Scan for the cell matching the given text and deliver its (X, Y) coordinate at center. 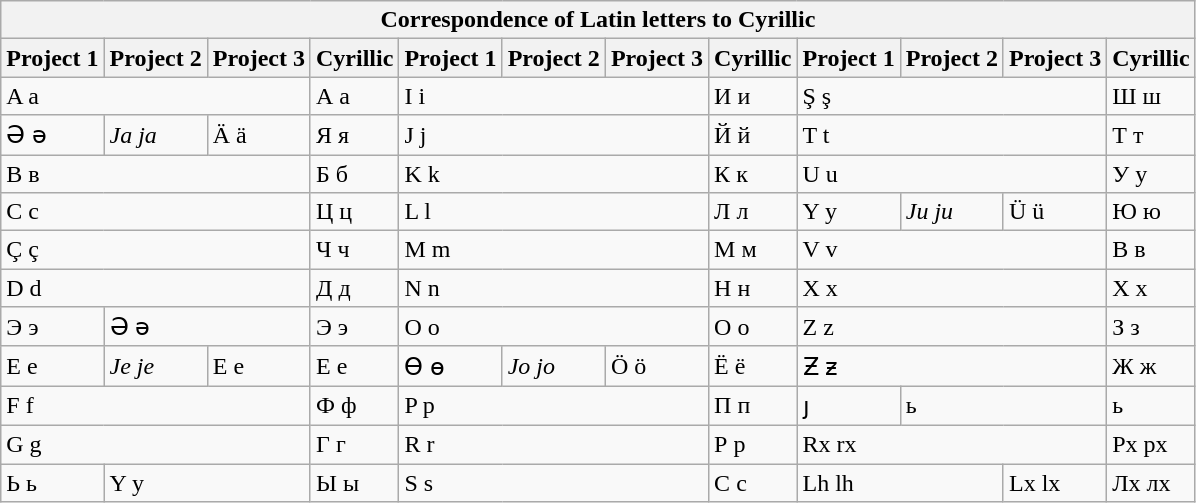
Ы ы (354, 483)
Ö ö (656, 366)
В в (1151, 250)
R r (554, 444)
N n (554, 288)
O o (554, 327)
Je je (156, 366)
Р р (753, 444)
X x (952, 288)
Lx lx (1054, 483)
О о (753, 327)
C c (156, 212)
Б б (354, 173)
F f (156, 406)
Л л (753, 212)
D d (156, 288)
J j (554, 135)
Н н (753, 288)
Г г (354, 444)
Ц ц (354, 212)
Ь ь (52, 483)
Ş ş (952, 96)
Ü ü (1054, 212)
У у (1151, 173)
Ja ja (156, 135)
Ƶ ƶ (952, 366)
К к (753, 173)
I i (554, 96)
Ф ф (354, 406)
Х х (1151, 288)
U u (952, 173)
P p (554, 406)
Д д (354, 288)
Т т (1151, 135)
Ч ч (354, 250)
Ё ё (753, 366)
Ю ю (1151, 212)
T t (952, 135)
И и (753, 96)
Jo jo (554, 366)
ȷ (848, 406)
Й й (753, 135)
Лх лх (1151, 483)
G g (156, 444)
Ш ш (1151, 96)
З з (1151, 327)
M m (554, 250)
Ç ç (156, 250)
Рх рх (1151, 444)
L l (554, 212)
A a (156, 96)
Ä ä (258, 135)
Е е (354, 366)
Ju ju (952, 212)
Rx rx (952, 444)
Lh lh (900, 483)
K k (554, 173)
B в (156, 173)
Correspondence of Latin letters to Cyrillic (598, 20)
Ө ө (450, 366)
S s (554, 483)
Z z (952, 327)
Я я (354, 135)
П п (753, 406)
М м (753, 250)
V v (952, 250)
Ж ж (1151, 366)
С с (753, 483)
А а (354, 96)
